Identify which cell holds the provided text, then report its (x, y) central coordinate. 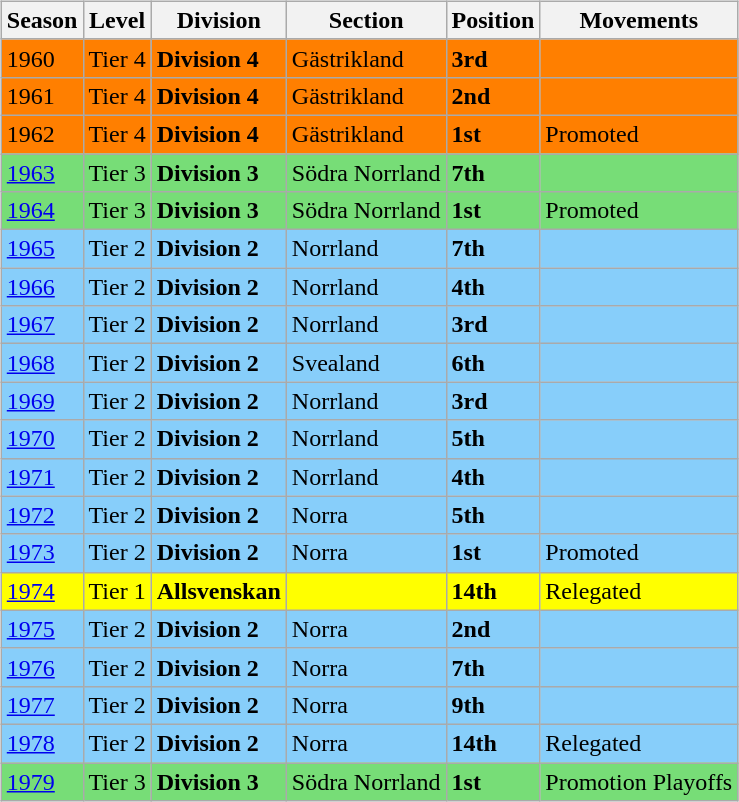
1971 (42, 477)
Tier 1 (117, 591)
1963 (42, 173)
Allsvenskan (218, 591)
1978 (42, 743)
Level (117, 20)
1966 (42, 287)
1974 (42, 591)
Movements (639, 20)
1968 (42, 363)
1962 (42, 134)
1979 (42, 781)
1969 (42, 401)
Division (218, 20)
1972 (42, 515)
Svealand (366, 363)
1961 (42, 96)
1973 (42, 553)
1964 (42, 211)
Season (42, 20)
1975 (42, 629)
1976 (42, 667)
Section (366, 20)
1970 (42, 439)
1965 (42, 249)
1960 (42, 58)
6th (493, 363)
Promotion Playoffs (639, 781)
1977 (42, 705)
Position (493, 20)
1967 (42, 325)
9th (493, 705)
